Locate the cell with the specified text and output its (X, Y) center coordinate. 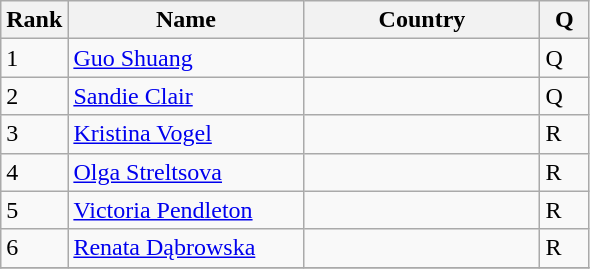
5 (34, 210)
6 (34, 248)
Name (186, 20)
Country (422, 20)
Rank (34, 20)
2 (34, 96)
Sandie Clair (186, 96)
Guo Shuang (186, 58)
Kristina Vogel (186, 134)
4 (34, 172)
1 (34, 58)
Renata Dąbrowska (186, 248)
Olga Streltsova (186, 172)
3 (34, 134)
Victoria Pendleton (186, 210)
